From the cell containing the given text, extract its center point as [X, Y] coordinate. 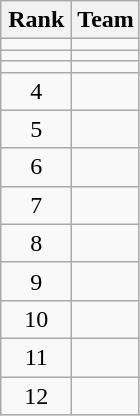
6 [36, 167]
11 [36, 357]
9 [36, 281]
10 [36, 319]
5 [36, 129]
12 [36, 395]
7 [36, 205]
8 [36, 243]
Rank [36, 20]
4 [36, 91]
Team [106, 20]
